Provide the (x, y) coordinate of the cell's center where the given text is located.  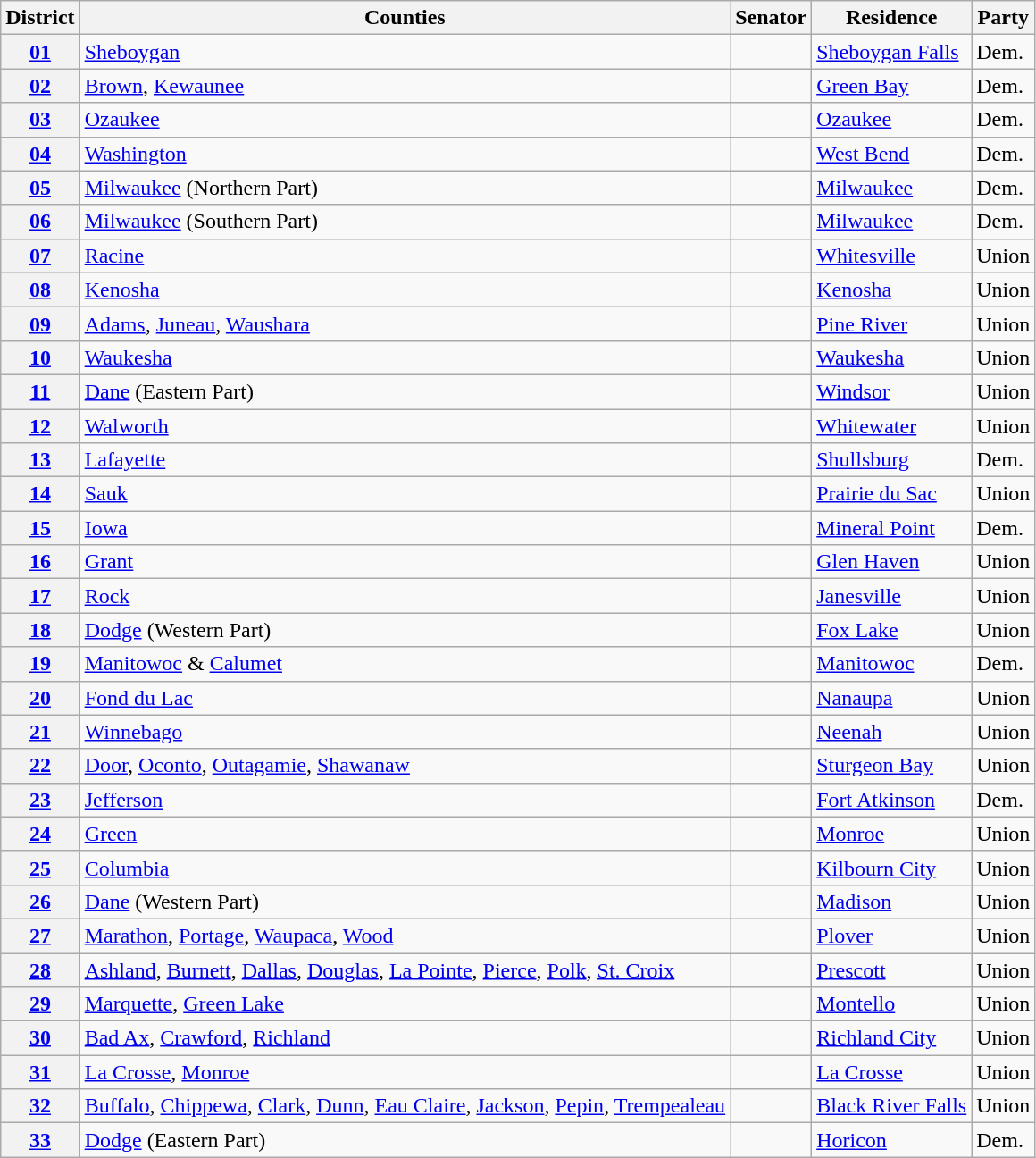
Marathon, Portage, Waupaca, Wood (405, 936)
Bad Ax, Crawford, Richland (405, 1038)
26 (40, 902)
West Bend (891, 154)
Ashland, Burnett, Dallas, Douglas, La Pointe, Pierce, Polk, St. Croix (405, 969)
Columbia (405, 868)
Jefferson (405, 800)
Mineral Point (891, 528)
Fort Atkinson (891, 800)
Madison (891, 902)
Buffalo, Chippewa, Clark, Dunn, Eau Claire, Jackson, Pepin, Trempealeau (405, 1106)
07 (40, 256)
Milwaukee (Northern Part) (405, 188)
La Crosse (891, 1072)
Brown, Kewaunee (405, 86)
Janesville (891, 596)
Nanaupa (891, 698)
13 (40, 460)
Dodge (Western Part) (405, 630)
22 (40, 766)
Winnebago (405, 732)
Montello (891, 1004)
Plover (891, 936)
Marquette, Green Lake (405, 1004)
01 (40, 52)
Black River Falls (891, 1106)
Sheboygan (405, 52)
12 (40, 426)
Party (1004, 18)
33 (40, 1140)
Counties (405, 18)
Glen Haven (891, 562)
Whitesville (891, 256)
Manitowoc (891, 664)
Iowa (405, 528)
Dodge (Eastern Part) (405, 1140)
21 (40, 732)
Manitowoc & Calumet (405, 664)
27 (40, 936)
Pine River (891, 323)
Fox Lake (891, 630)
23 (40, 800)
Fond du Lac (405, 698)
Washington (405, 154)
09 (40, 323)
19 (40, 664)
02 (40, 86)
Neenah (891, 732)
24 (40, 834)
Residence (891, 18)
29 (40, 1004)
Door, Oconto, Outagamie, Shawanaw (405, 766)
Milwaukee (Southern Part) (405, 222)
Windsor (891, 391)
04 (40, 154)
08 (40, 289)
18 (40, 630)
03 (40, 120)
28 (40, 969)
Adams, Juneau, Waushara (405, 323)
10 (40, 357)
Horicon (891, 1140)
14 (40, 494)
16 (40, 562)
District (40, 18)
11 (40, 391)
Dane (Western Part) (405, 902)
Kilbourn City (891, 868)
25 (40, 868)
20 (40, 698)
Shullsburg (891, 460)
Sauk (405, 494)
Prairie du Sac (891, 494)
32 (40, 1106)
Sheboygan Falls (891, 52)
17 (40, 596)
05 (40, 188)
Racine (405, 256)
Whitewater (891, 426)
Lafayette (405, 460)
Rock (405, 596)
Monroe (891, 834)
06 (40, 222)
Prescott (891, 969)
31 (40, 1072)
La Crosse, Monroe (405, 1072)
30 (40, 1038)
15 (40, 528)
Walworth (405, 426)
Green (405, 834)
Senator (772, 18)
Richland City (891, 1038)
Sturgeon Bay (891, 766)
Green Bay (891, 86)
Dane (Eastern Part) (405, 391)
Grant (405, 562)
